Return the (x, y) coordinate for the center point of the cell that contains the specified text.  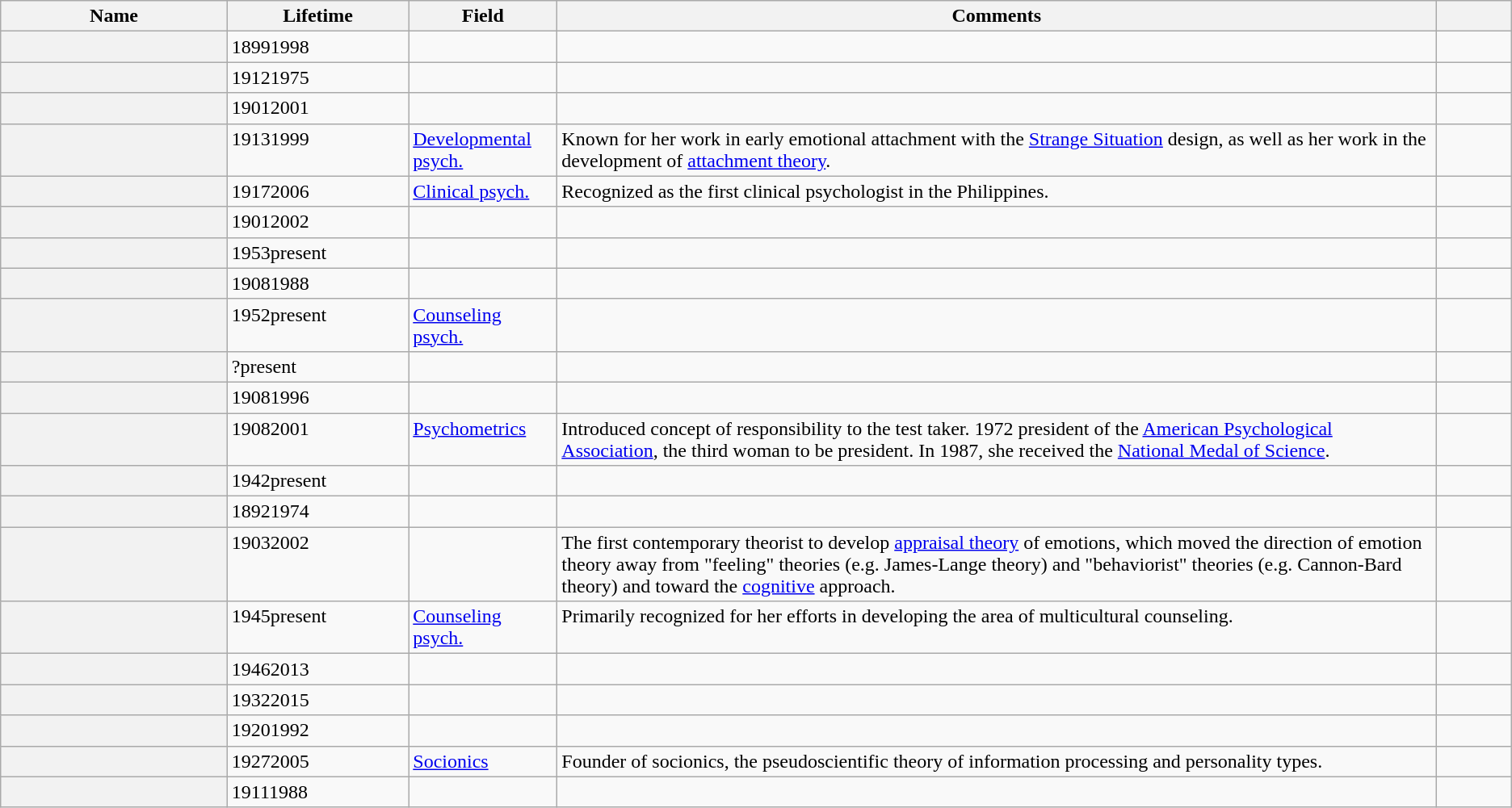
18921974 (317, 512)
19012001 (317, 108)
Field (483, 16)
19131999 (317, 150)
Founder of socionics, the pseudoscientific theory of information processing and personality types. (997, 761)
Developmental psych. (483, 150)
Known for her work in early emotional attachment with the Strange Situation design, as well as her work in the development of attachment theory. (997, 150)
19082001 (317, 439)
Socionics (483, 761)
Comments (997, 16)
19272005 (317, 761)
?present (317, 366)
Name (115, 16)
19172006 (317, 191)
Clinical psych. (483, 191)
19111988 (317, 792)
19322015 (317, 700)
1953present (317, 253)
Psychometrics (483, 439)
19081996 (317, 397)
19201992 (317, 731)
Primarily recognized for her efforts in developing the area of multicultural counseling. (997, 628)
18991998 (317, 47)
1942present (317, 481)
Lifetime (317, 16)
19462013 (317, 669)
Recognized as the first clinical psychologist in the Philippines. (997, 191)
19121975 (317, 77)
19032002 (317, 564)
19081988 (317, 283)
1945present (317, 628)
19012002 (317, 222)
1952present (317, 324)
